Scan for the cell matching the given text and deliver its (X, Y) coordinate at center. 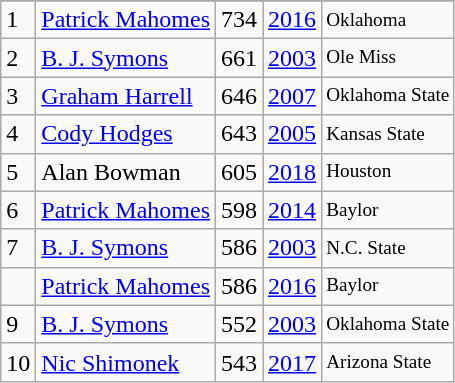
646 (240, 96)
7 (18, 248)
552 (240, 324)
Arizona State (388, 362)
3 (18, 96)
Houston (388, 172)
661 (240, 58)
Alan Bowman (126, 172)
6 (18, 210)
598 (240, 210)
2017 (292, 362)
Kansas State (388, 134)
2005 (292, 134)
4 (18, 134)
5 (18, 172)
Oklahoma (388, 20)
2007 (292, 96)
643 (240, 134)
734 (240, 20)
2 (18, 58)
9 (18, 324)
1 (18, 20)
2014 (292, 210)
543 (240, 362)
605 (240, 172)
Graham Harrell (126, 96)
Cody Hodges (126, 134)
Nic Shimonek (126, 362)
10 (18, 362)
2018 (292, 172)
Ole Miss (388, 58)
N.C. State (388, 248)
